Detect which cell encompasses the target text, then output its [X, Y] center coordinate. 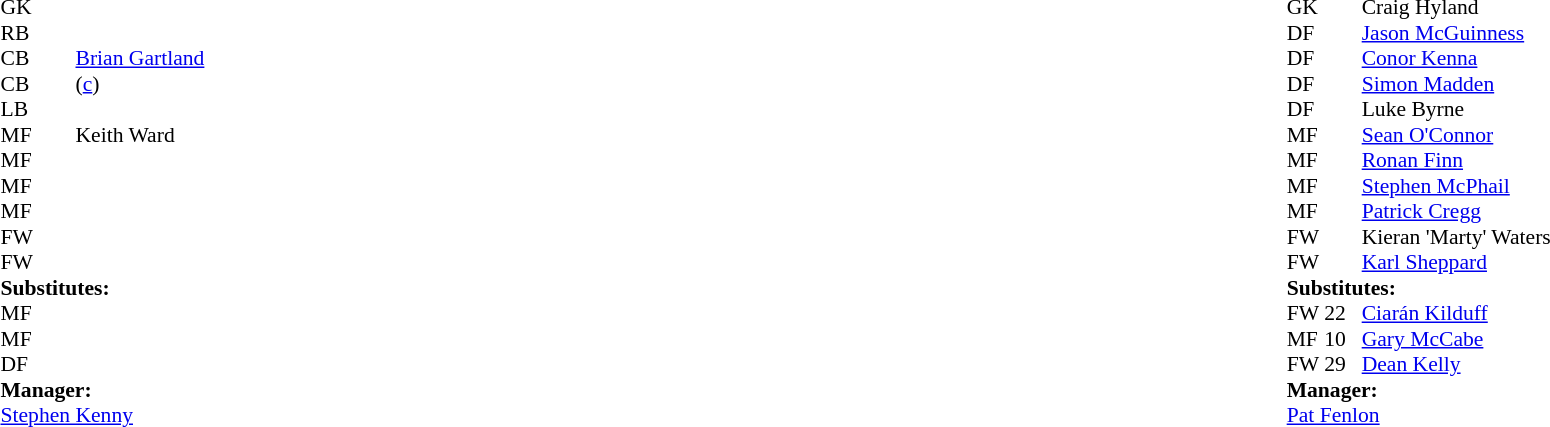
LB [19, 109]
Brian Gartland [140, 59]
29 [1343, 365]
10 [1343, 339]
22 [1343, 313]
Substitutes: [102, 288]
Manager: [102, 390]
RB [19, 33]
(c) [140, 84]
Keith Ward [140, 135]
